Determine the (x, y) coordinate at the center of the cell enclosing the given text.  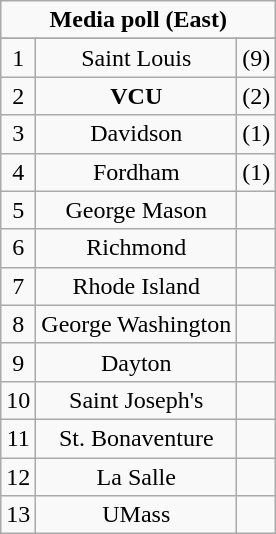
(2) (256, 96)
Saint Joseph's (136, 400)
3 (18, 134)
12 (18, 477)
UMass (136, 515)
2 (18, 96)
La Salle (136, 477)
Richmond (136, 248)
4 (18, 172)
Saint Louis (136, 58)
George Washington (136, 324)
George Mason (136, 210)
1 (18, 58)
Media poll (East) (138, 20)
Dayton (136, 362)
13 (18, 515)
10 (18, 400)
Fordham (136, 172)
(9) (256, 58)
7 (18, 286)
Davidson (136, 134)
6 (18, 248)
5 (18, 210)
9 (18, 362)
11 (18, 438)
Rhode Island (136, 286)
8 (18, 324)
VCU (136, 96)
St. Bonaventure (136, 438)
